Search for the cell housing the specified text and yield its (X, Y) center coordinate. 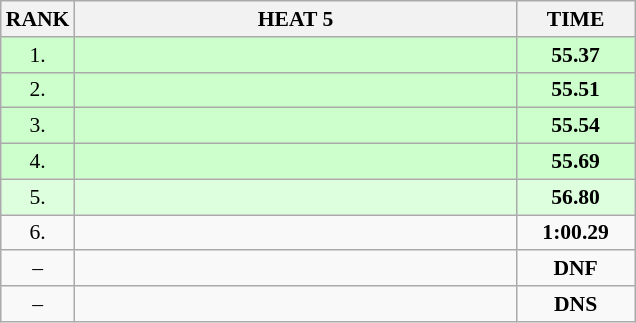
2. (38, 90)
56.80 (576, 197)
RANK (38, 19)
55.69 (576, 162)
6. (38, 233)
TIME (576, 19)
55.51 (576, 90)
5. (38, 197)
3. (38, 126)
55.54 (576, 126)
4. (38, 162)
DNS (576, 304)
1:00.29 (576, 233)
DNF (576, 269)
HEAT 5 (295, 19)
1. (38, 55)
55.37 (576, 55)
